Output the (x, y) coordinate of the center of the cell containing the given text.  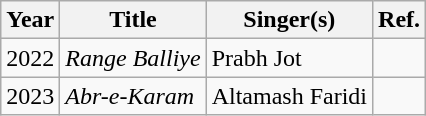
Year (30, 20)
Singer(s) (289, 20)
Abr-e-Karam (133, 96)
Range Balliye (133, 58)
Ref. (400, 20)
Prabh Jot (289, 58)
2023 (30, 96)
Title (133, 20)
2022 (30, 58)
Altamash Faridi (289, 96)
